Capture the cell that displays the provided text and extract its [x, y] central coordinate. 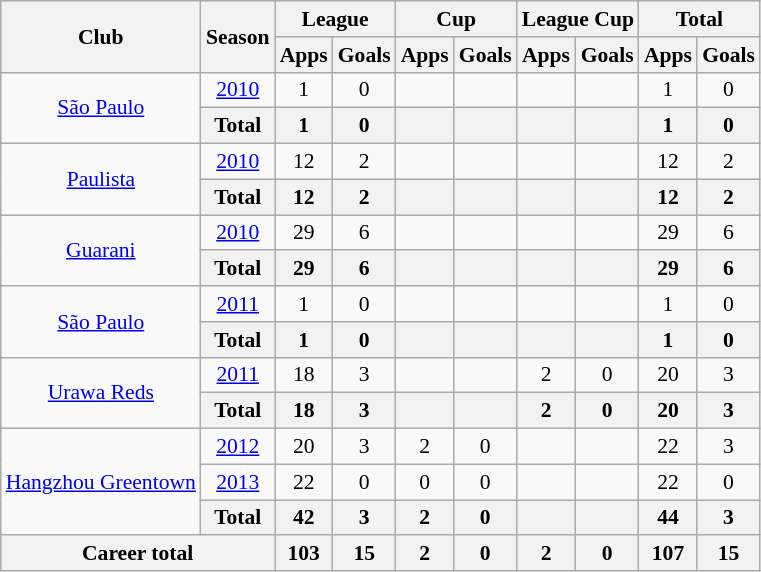
Urawa Reds [101, 392]
103 [304, 554]
Club [101, 36]
League [336, 19]
42 [304, 518]
44 [668, 518]
Career total [138, 554]
Hangzhou Greentown [101, 482]
Paulista [101, 180]
Guarani [101, 250]
Season [238, 36]
107 [668, 554]
Cup [456, 19]
2012 [238, 447]
2013 [238, 482]
League Cup [578, 19]
